From the cell containing the given text, extract its center point as [x, y] coordinate. 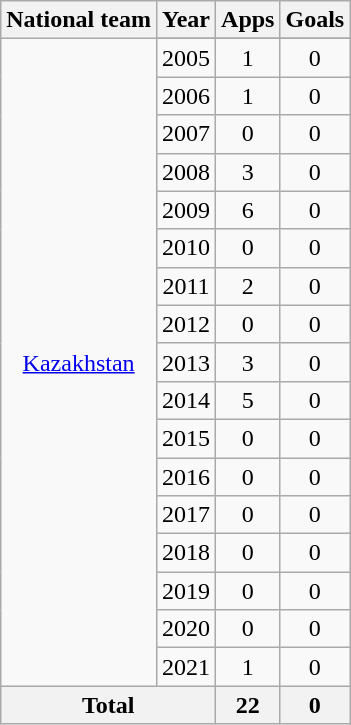
2008 [186, 172]
2020 [186, 629]
Total [108, 705]
2021 [186, 667]
2014 [186, 400]
Year [186, 20]
Kazakhstan [79, 362]
2017 [186, 515]
2013 [186, 362]
2019 [186, 591]
2007 [186, 134]
6 [248, 210]
2 [248, 286]
2005 [186, 58]
2016 [186, 477]
22 [248, 705]
Goals [315, 20]
National team [79, 20]
2009 [186, 210]
2006 [186, 96]
2018 [186, 553]
2010 [186, 248]
2011 [186, 286]
2012 [186, 324]
5 [248, 400]
Apps [248, 20]
2015 [186, 438]
